Find where the given text appears and provide that cell's center as (X, Y) coordinate. 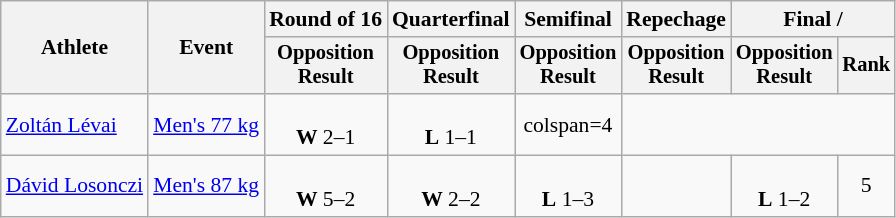
W 5–2 (326, 186)
Round of 16 (326, 19)
Event (206, 48)
Quarterfinal (451, 19)
L 1–3 (568, 186)
W 2–2 (451, 186)
Men's 87 kg (206, 186)
Dávid Losonczi (74, 186)
W 2–1 (326, 124)
Athlete (74, 48)
Men's 77 kg (206, 124)
Zoltán Lévai (74, 124)
colspan=4 (568, 124)
L 1–1 (451, 124)
5 (866, 186)
Repechage (676, 19)
Final / (813, 19)
Rank (866, 66)
L 1–2 (784, 186)
Semifinal (568, 19)
